Extract the [x, y] coordinate from the center of the cell holding the provided text.  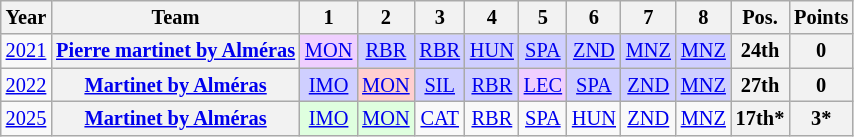
17th* [760, 118]
Pos. [760, 17]
2025 [26, 118]
2 [386, 17]
2021 [26, 51]
6 [594, 17]
8 [704, 17]
Year [26, 17]
CAT [439, 118]
Points [821, 17]
1 [328, 17]
27th [760, 85]
2022 [26, 85]
3 [439, 17]
Pierre martinet by Alméras [176, 51]
SIL [439, 85]
7 [648, 17]
Team [176, 17]
24th [760, 51]
LEC [543, 85]
5 [543, 17]
3* [821, 118]
4 [492, 17]
